Output the [x, y] coordinate of the center of the cell containing the given text.  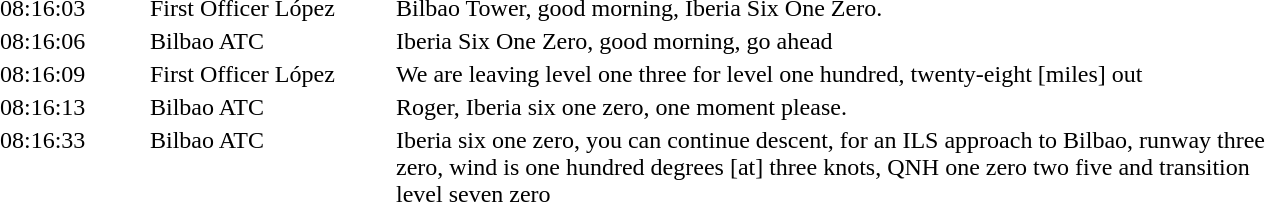
First Officer López [270, 74]
